Pinpoint the cell where the given text exists, returning its [X, Y] midpoint coordinate. 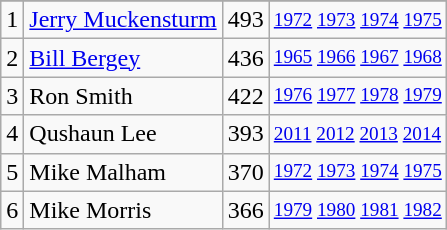
1976 1977 1978 1979 [358, 96]
366 [246, 210]
Mike Morris [123, 210]
5 [12, 172]
370 [246, 172]
1979 1980 1981 1982 [358, 210]
1 [12, 20]
Jerry Muckensturm [123, 20]
1965 1966 1967 1968 [358, 58]
Ron Smith [123, 96]
3 [12, 96]
Bill Bergey [123, 58]
6 [12, 210]
4 [12, 134]
Qushaun Lee [123, 134]
2 [12, 58]
436 [246, 58]
2011 2012 2013 2014 [358, 134]
393 [246, 134]
Mike Malham [123, 172]
493 [246, 20]
422 [246, 96]
